Pinpoint the cell where the given text exists, returning its [x, y] midpoint coordinate. 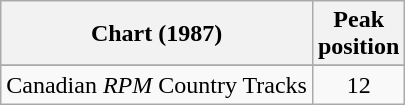
Peakposition [358, 34]
Canadian RPM Country Tracks [157, 85]
12 [358, 85]
Chart (1987) [157, 34]
